For the text-containing cell, return its midpoint in (x, y) coordinate format. 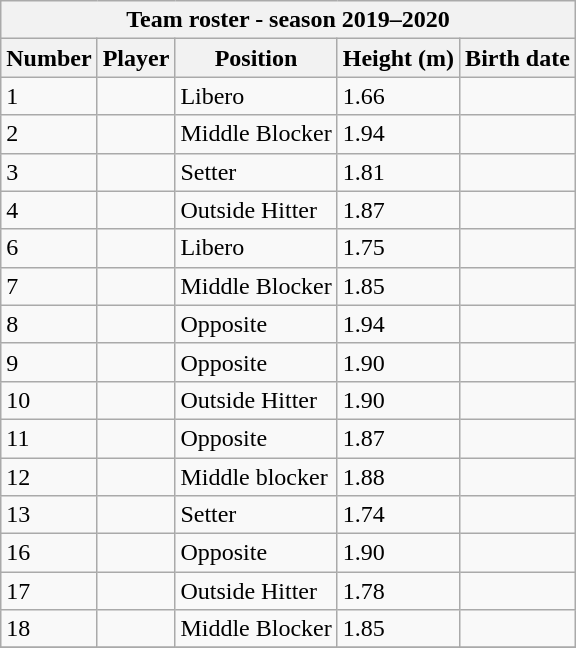
7 (49, 286)
3 (49, 172)
1.88 (398, 477)
1 (49, 96)
1.75 (398, 248)
9 (49, 362)
18 (49, 629)
13 (49, 515)
Position (256, 58)
Player (136, 58)
1.74 (398, 515)
17 (49, 591)
Number (49, 58)
1.78 (398, 591)
10 (49, 400)
16 (49, 553)
1.81 (398, 172)
Birth date (518, 58)
1.66 (398, 96)
8 (49, 324)
2 (49, 134)
6 (49, 248)
4 (49, 210)
Middle blocker (256, 477)
Height (m) (398, 58)
Team roster - season 2019–2020 (288, 20)
11 (49, 438)
12 (49, 477)
